Find where the given text appears and provide that cell's center as [x, y] coordinate. 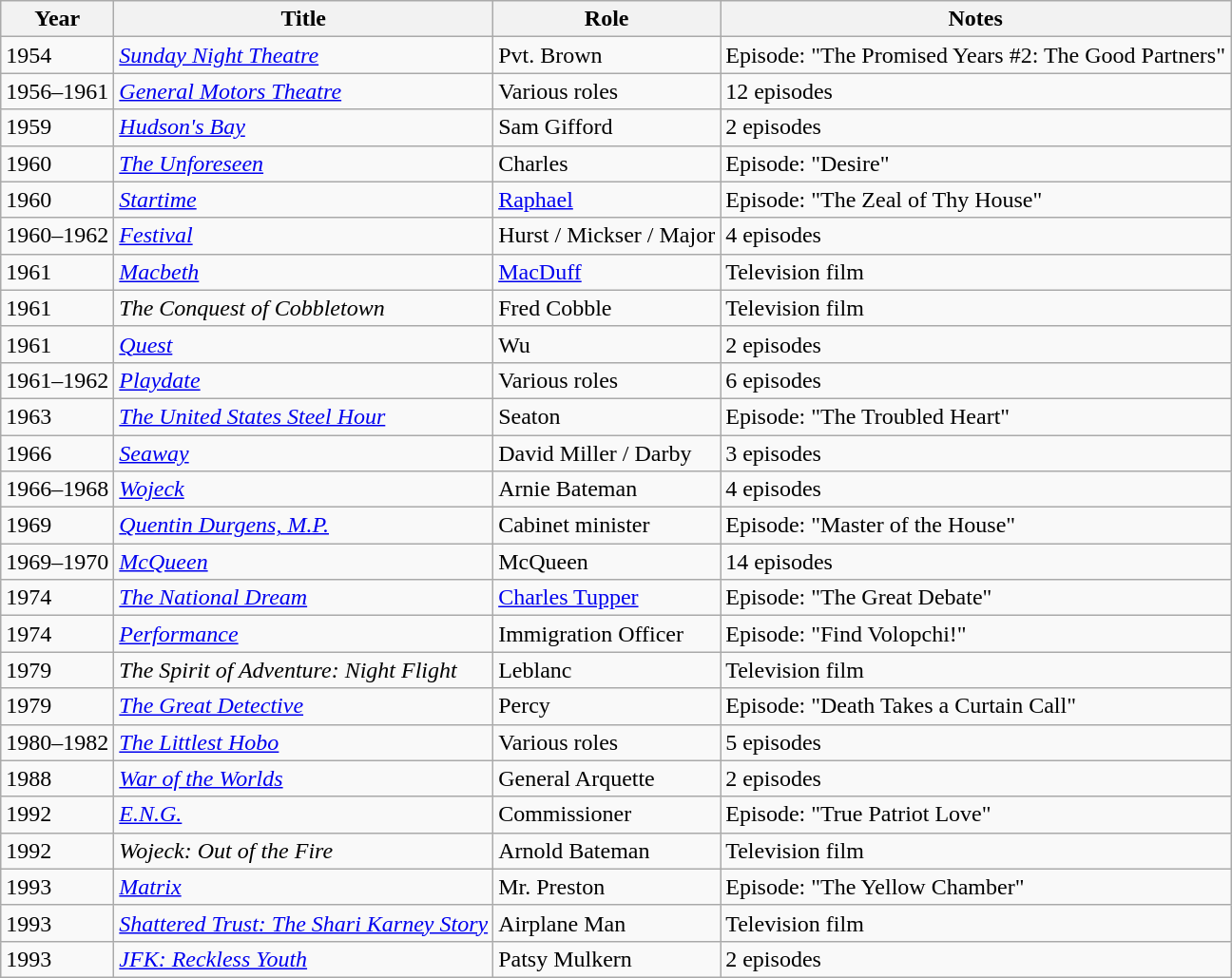
The Unforeseen [304, 163]
Year [57, 19]
1956–1961 [57, 91]
Performance [304, 634]
The Conquest of Cobbletown [304, 308]
Seaway [304, 453]
Arnie Bateman [606, 489]
1966 [57, 453]
1988 [57, 778]
5 episodes [975, 742]
1961–1962 [57, 380]
6 episodes [975, 380]
1969 [57, 526]
1966–1968 [57, 489]
MacDuff [606, 272]
General Motors Theatre [304, 91]
Festival [304, 236]
David Miller / Darby [606, 453]
JFK: Reckless Youth [304, 959]
Wojeck: Out of the Fire [304, 851]
The National Dream [304, 598]
The Spirit of Adventure: Night Flight [304, 670]
Title [304, 19]
1963 [57, 416]
Playdate [304, 380]
The Littlest Hobo [304, 742]
Startime [304, 200]
1969–1970 [57, 562]
Immigration Officer [606, 634]
Shattered Trust: The Shari Karney Story [304, 923]
Charles Tupper [606, 598]
Patsy Mulkern [606, 959]
Notes [975, 19]
Quest [304, 344]
E.N.G. [304, 815]
Macbeth [304, 272]
14 episodes [975, 562]
3 episodes [975, 453]
The United States Steel Hour [304, 416]
1980–1982 [57, 742]
Episode: "Desire" [975, 163]
Episode: "Find Volopchi!" [975, 634]
Raphael [606, 200]
Hurst / Mickser / Major [606, 236]
Seaton [606, 416]
Commissioner [606, 815]
The Great Detective [304, 706]
1959 [57, 127]
1960–1962 [57, 236]
12 episodes [975, 91]
Episode: "The Great Debate" [975, 598]
Charles [606, 163]
Episode: "Master of the House" [975, 526]
Mr. Preston [606, 887]
Cabinet minister [606, 526]
General Arquette [606, 778]
Sam Gifford [606, 127]
War of the Worlds [304, 778]
Fred Cobble [606, 308]
Leblanc [606, 670]
Percy [606, 706]
Episode: "The Promised Years #2: The Good Partners" [975, 55]
Episode: "The Yellow Chamber" [975, 887]
Role [606, 19]
Wu [606, 344]
Episode: "The Troubled Heart" [975, 416]
Hudson's Bay [304, 127]
Airplane Man [606, 923]
Episode: "The Zeal of Thy House" [975, 200]
1954 [57, 55]
Matrix [304, 887]
Sunday Night Theatre [304, 55]
Arnold Bateman [606, 851]
Wojeck [304, 489]
Episode: "Death Takes a Curtain Call" [975, 706]
Quentin Durgens, M.P. [304, 526]
Pvt. Brown [606, 55]
Episode: "True Patriot Love" [975, 815]
